For the text-containing cell, return its midpoint in (x, y) coordinate format. 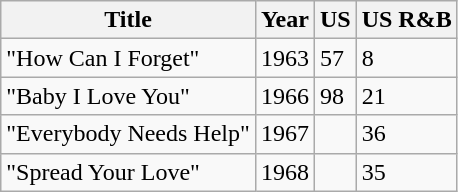
US (335, 20)
57 (335, 58)
1963 (284, 58)
35 (406, 172)
"Everybody Needs Help" (128, 134)
Title (128, 20)
US R&B (406, 20)
1968 (284, 172)
"How Can I Forget" (128, 58)
21 (406, 96)
8 (406, 58)
Year (284, 20)
98 (335, 96)
36 (406, 134)
"Baby I Love You" (128, 96)
1966 (284, 96)
"Spread Your Love" (128, 172)
1967 (284, 134)
